From the cell containing the given text, extract its center point as [X, Y] coordinate. 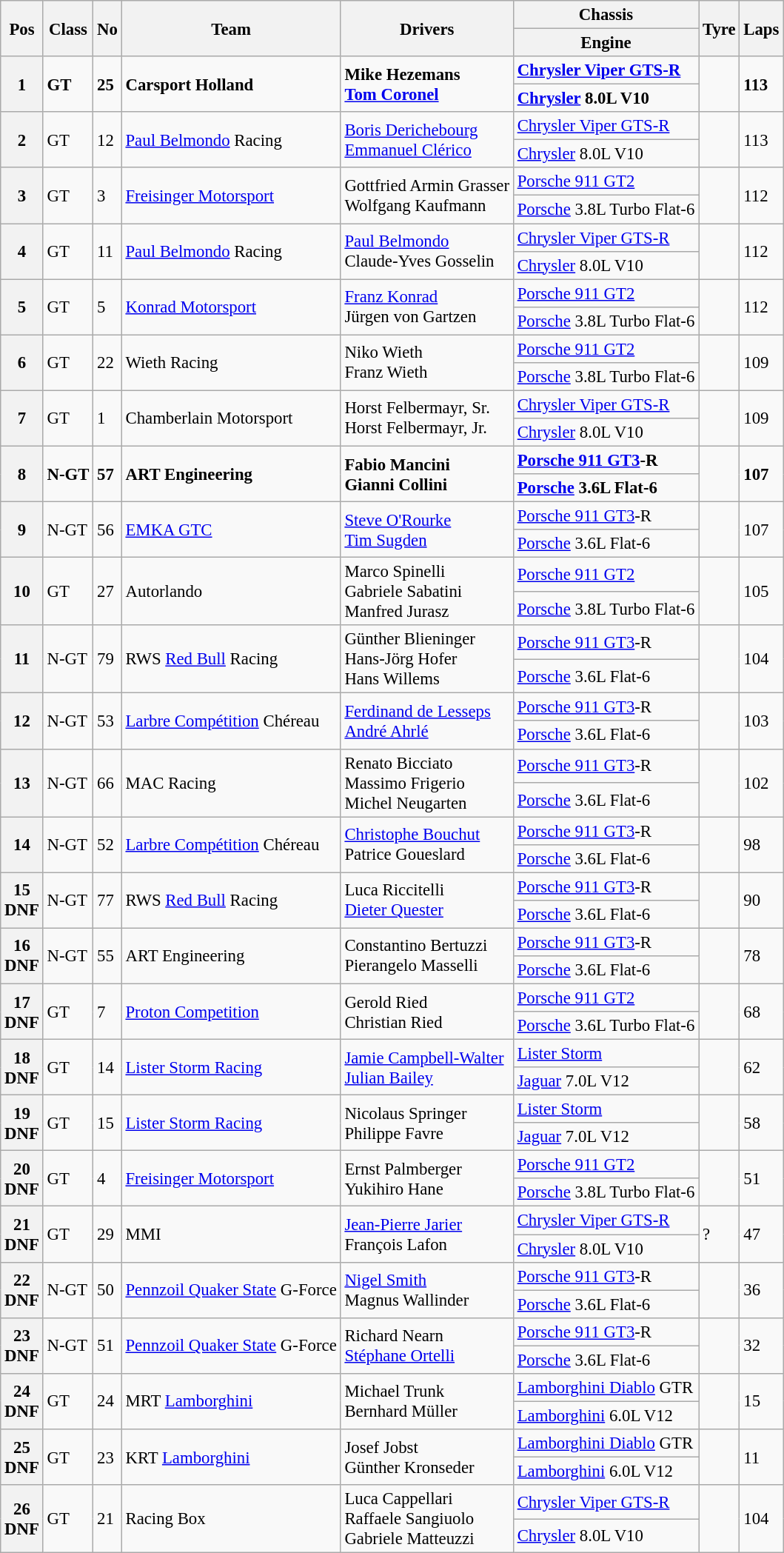
103 [761, 721]
Josef Jobst Günther Kronseder [426, 1457]
Racing Box [231, 1519]
Wieth Racing [231, 363]
22DNF [22, 1290]
19DNF [22, 1123]
79 [107, 659]
2 [22, 139]
Autorlando [231, 592]
Niko Wieth Franz Wieth [426, 363]
Franz Konrad Jürgen von Gartzen [426, 307]
36 [761, 1290]
EMKA GTC [231, 530]
? [720, 1234]
Ferdinand de Lesseps André Ahrlé [426, 721]
Carsport Holland [231, 84]
Proton Competition [231, 1012]
58 [761, 1123]
Gerold Ried Christian Ried [426, 1012]
62 [761, 1068]
66 [107, 783]
23DNF [22, 1345]
23 [107, 1457]
Team [231, 28]
MMI [231, 1234]
20DNF [22, 1179]
MRT Lamborghini [231, 1401]
Nigel Smith Magnus Wallinder [426, 1290]
Jamie Campbell-Walter Julian Bailey [426, 1068]
Christophe Bouchut Patrice Goueslard [426, 844]
Steve O'Rourke Tim Sugden [426, 530]
25 [107, 84]
Fabio Mancini Gianni Collini [426, 474]
57 [107, 474]
Pos [22, 28]
Gottfried Armin Grasser Wolfgang Kaufmann [426, 196]
24DNF [22, 1401]
105 [761, 592]
17DNF [22, 1012]
KRT Lamborghini [231, 1457]
Michael Trunk Bernhard Müller [426, 1401]
32 [761, 1345]
22 [107, 363]
Luca Riccitelli Dieter Quester [426, 901]
Horst Felbermayr, Sr. Horst Felbermayr, Jr. [426, 418]
Richard Nearn Stéphane Ortelli [426, 1345]
55 [107, 955]
56 [107, 530]
29 [107, 1234]
Chassis [606, 15]
No [107, 28]
Boris Derichebourg Emmanuel Clérico [426, 139]
52 [107, 844]
25DNF [22, 1457]
77 [107, 901]
10 [22, 592]
Engine [606, 43]
Chamberlain Motorsport [231, 418]
9 [22, 530]
15DNF [22, 901]
Class [68, 28]
27 [107, 592]
Luca Cappellari Raffaele Sangiuolo Gabriele Matteuzzi [426, 1519]
78 [761, 955]
24 [107, 1401]
Drivers [426, 28]
68 [761, 1012]
Jean-Pierre Jarier François Lafon [426, 1234]
50 [107, 1290]
21 [107, 1519]
Marco Spinelli Gabriele Sabatini Manfred Jurasz [426, 592]
Nicolaus Springer Philippe Favre [426, 1123]
18DNF [22, 1068]
13 [22, 783]
8 [22, 474]
Konrad Motorsport [231, 307]
26DNF [22, 1519]
6 [22, 363]
Porsche 3.6L Turbo Flat-6 [606, 1026]
53 [107, 721]
Constantino Bertuzzi Pierangelo Masselli [426, 955]
47 [761, 1234]
90 [761, 901]
Laps [761, 28]
Renato Bicciato Massimo Frigerio Michel Neugarten [426, 783]
21DNF [22, 1234]
Ernst Palmberger Yukihiro Hane [426, 1179]
Mike Hezemans Tom Coronel [426, 84]
102 [761, 783]
16DNF [22, 955]
MAC Racing [231, 783]
Tyre [720, 28]
Günther Blieninger Hans-Jörg Hofer Hans Willems [426, 659]
Paul Belmondo Claude-Yves Gosselin [426, 252]
98 [761, 844]
